From the cell containing the given text, extract its center point as [x, y] coordinate. 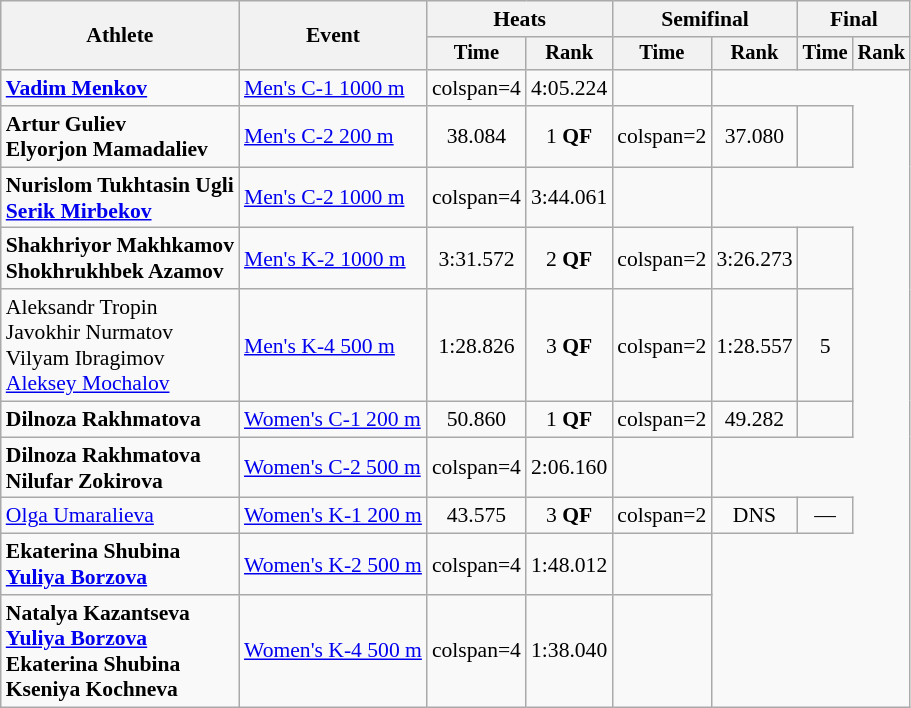
Nurislom Tukhtasin UgliSerik Mirbekov [120, 198]
Women's C-1 200 m [333, 420]
Shakhriyor MakhkamovShokhrukhbek Azamov [120, 258]
3:31.572 [476, 258]
Women's C-2 500 m [333, 468]
38.084 [476, 136]
Men's K-2 1000 m [333, 258]
43.575 [476, 516]
Men's C-2 1000 m [333, 198]
1:28.826 [476, 345]
Athlete [120, 36]
49.282 [754, 420]
Semifinal [704, 19]
Dilnoza RakhmatovaNilufar Zokirova [120, 468]
Men's C-1 1000 m [333, 88]
Women's K-4 500 m [333, 651]
Artur GulievElyorjon Mamadaliev [120, 136]
2 QF [569, 258]
50.860 [476, 420]
Men's C-2 200 m [333, 136]
Olga Umaralieva [120, 516]
Aleksandr TropinJavokhir NurmatovVilyam IbragimovAleksey Mochalov [120, 345]
5 [826, 345]
1:48.012 [569, 564]
Women's K-2 500 m [333, 564]
2:06.160 [569, 468]
Natalya KazantsevaYuliya BorzovaEkaterina ShubinaKseniya Kochneva [120, 651]
1:38.040 [569, 651]
— [826, 516]
37.080 [754, 136]
3:44.061 [569, 198]
Vadim Menkov [120, 88]
Final [854, 19]
Heats [520, 19]
Dilnoza Rakhmatova [120, 420]
3:26.273 [754, 258]
Men's K-4 500 m [333, 345]
DNS [754, 516]
1:28.557 [754, 345]
4:05.224 [569, 88]
Event [333, 36]
Women's K-1 200 m [333, 516]
Ekaterina ShubinaYuliya Borzova [120, 564]
